Scan for the cell matching the given text and deliver its (x, y) coordinate at center. 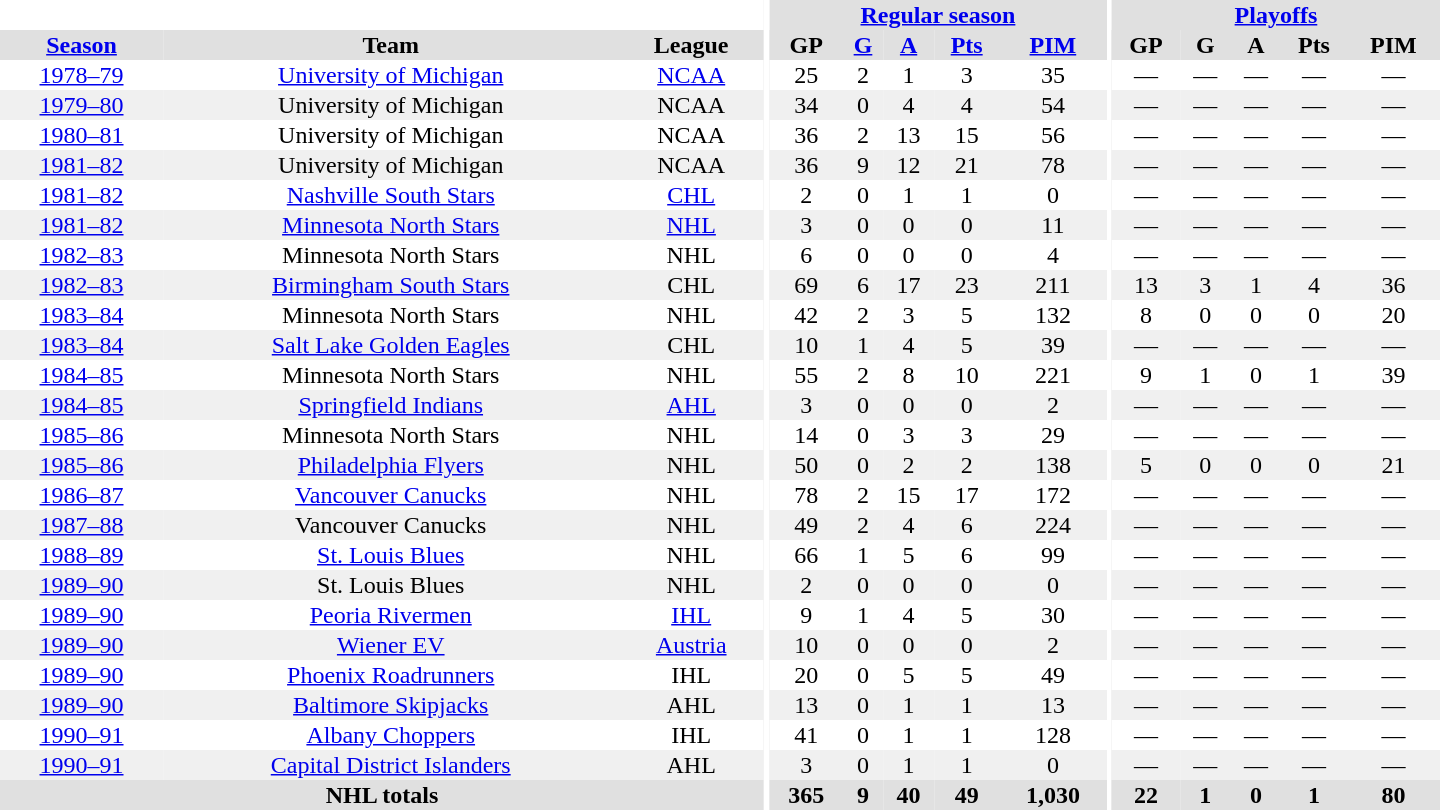
99 (1052, 555)
Birmingham South Stars (390, 285)
29 (1052, 435)
1987–88 (82, 525)
Philadelphia Flyers (390, 465)
34 (806, 105)
Baltimore Skipjacks (390, 705)
54 (1052, 105)
Salt Lake Golden Eagles (390, 345)
1986–87 (82, 495)
Austria (691, 645)
Springfield Indians (390, 405)
80 (1394, 795)
128 (1052, 735)
23 (967, 285)
12 (908, 165)
Regular season (938, 15)
11 (1052, 225)
Season (82, 45)
30 (1052, 615)
42 (806, 315)
1979–80 (82, 105)
25 (806, 75)
1980–81 (82, 135)
Albany Choppers (390, 735)
Team (390, 45)
Wiener EV (390, 645)
14 (806, 435)
1988–89 (82, 555)
69 (806, 285)
Nashville South Stars (390, 195)
Capital District Islanders (390, 765)
22 (1146, 795)
35 (1052, 75)
40 (908, 795)
172 (1052, 495)
1978–79 (82, 75)
211 (1052, 285)
41 (806, 735)
Playoffs (1276, 15)
1,030 (1052, 795)
221 (1052, 375)
56 (1052, 135)
NHL totals (382, 795)
66 (806, 555)
55 (806, 375)
138 (1052, 465)
50 (806, 465)
132 (1052, 315)
224 (1052, 525)
Phoenix Roadrunners (390, 675)
Peoria Rivermen (390, 615)
365 (806, 795)
League (691, 45)
